Return [X, Y] of the center of cell containing provided text 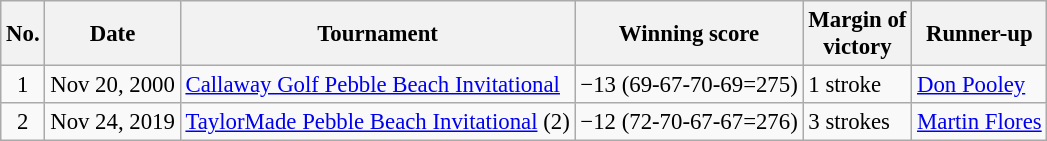
Nov 24, 2019 [112, 122]
2 [23, 122]
TaylorMade Pebble Beach Invitational (2) [378, 122]
Runner-up [980, 34]
Tournament [378, 34]
−13 (69-67-70-69=275) [689, 85]
−12 (72-70-67-67=276) [689, 122]
Martin Flores [980, 122]
No. [23, 34]
Date [112, 34]
Margin ofvictory [858, 34]
Nov 20, 2000 [112, 85]
Callaway Golf Pebble Beach Invitational [378, 85]
Don Pooley [980, 85]
1 stroke [858, 85]
3 strokes [858, 122]
1 [23, 85]
Winning score [689, 34]
